From the cell containing the given text, extract its center point as [X, Y] coordinate. 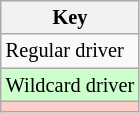
Regular driver [70, 51]
Wildcard driver [70, 85]
Key [70, 17]
